Capture the cell that displays the provided text and extract its [X, Y] central coordinate. 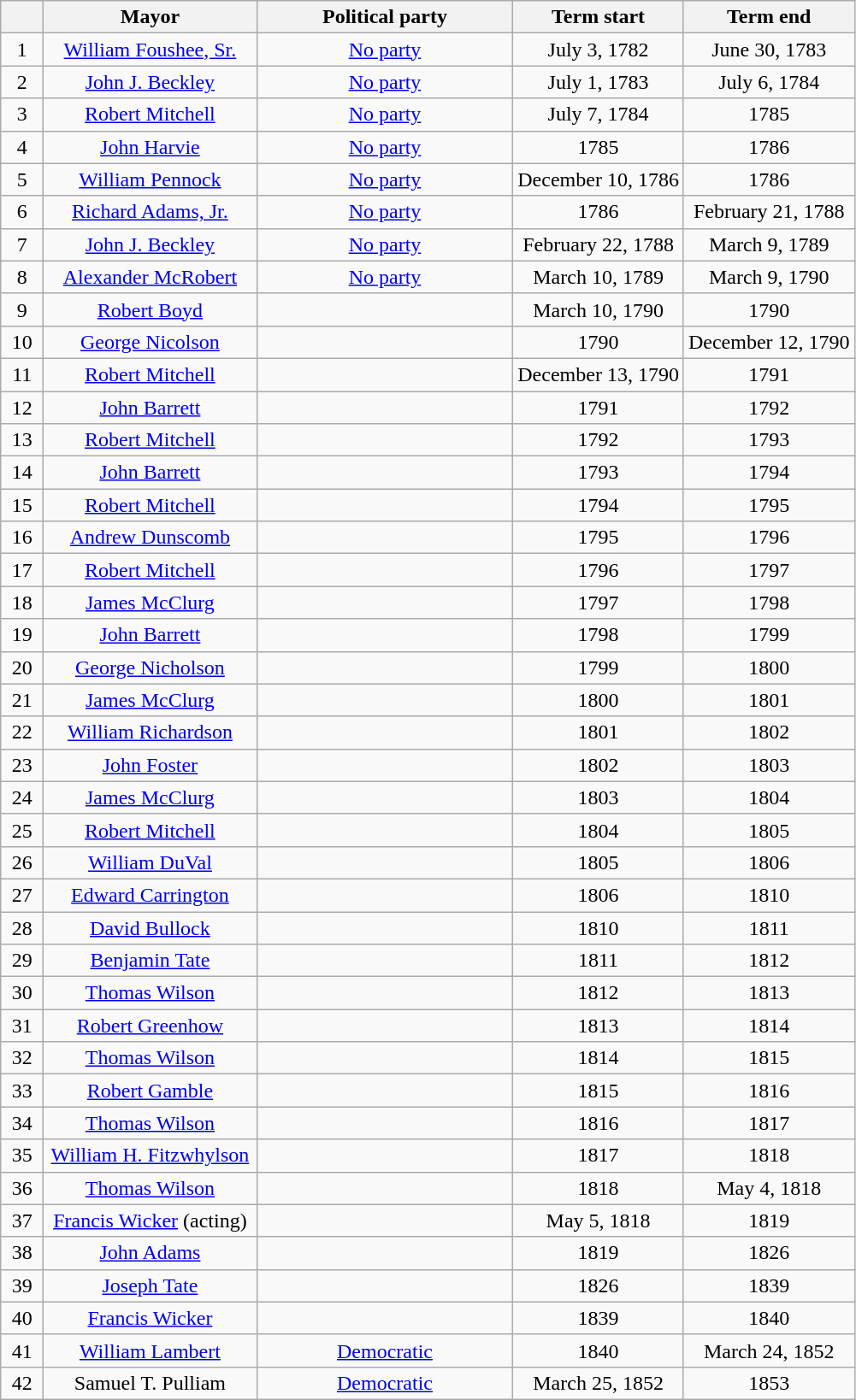
December 13, 1790 [599, 374]
5 [22, 179]
12 [22, 408]
20 [22, 668]
36 [22, 1188]
21 [22, 700]
24 [22, 797]
37 [22, 1221]
John Adams [151, 1253]
Term start [599, 17]
March 10, 1790 [599, 309]
July 7, 1784 [599, 115]
Andrew Dunscomb [151, 538]
March 9, 1789 [769, 244]
39 [22, 1285]
February 22, 1788 [599, 244]
Francis Wicker (acting) [151, 1221]
William Foushee, Sr. [151, 50]
Robert Greenhow [151, 1026]
1 [22, 50]
George Nicolson [151, 342]
Mayor [151, 17]
Robert Boyd [151, 309]
10 [22, 342]
December 12, 1790 [769, 342]
Robert Gamble [151, 1091]
33 [22, 1091]
35 [22, 1156]
29 [22, 961]
27 [22, 895]
15 [22, 505]
William Lambert [151, 1350]
32 [22, 1058]
34 [22, 1123]
July 1, 1783 [599, 82]
William DuVal [151, 862]
18 [22, 603]
40 [22, 1318]
William H. Fitzwhylson [151, 1156]
11 [22, 374]
May 5, 1818 [599, 1221]
7 [22, 244]
Joseph Tate [151, 1285]
Samuel T. Pulliam [151, 1383]
38 [22, 1253]
Benjamin Tate [151, 961]
1853 [769, 1383]
May 4, 1818 [769, 1188]
8 [22, 277]
25 [22, 830]
16 [22, 538]
Richard Adams, Jr. [151, 212]
February 21, 1788 [769, 212]
March 9, 1790 [769, 277]
42 [22, 1383]
July 3, 1782 [599, 50]
17 [22, 570]
David Bullock [151, 927]
28 [22, 927]
William Pennock [151, 179]
4 [22, 147]
Edward Carrington [151, 895]
6 [22, 212]
9 [22, 309]
31 [22, 1026]
July 6, 1784 [769, 82]
19 [22, 635]
March 25, 1852 [599, 1383]
26 [22, 862]
John Foster [151, 765]
3 [22, 115]
John Harvie [151, 147]
William Richardson [151, 732]
Political party [385, 17]
13 [22, 440]
George Nicholson [151, 668]
Francis Wicker [151, 1318]
2 [22, 82]
30 [22, 993]
March 10, 1789 [599, 277]
23 [22, 765]
June 30, 1783 [769, 50]
14 [22, 473]
41 [22, 1350]
March 24, 1852 [769, 1350]
22 [22, 732]
Term end [769, 17]
December 10, 1786 [599, 179]
Alexander McRobert [151, 277]
